Scan for the cell matching the given text and deliver its [X, Y] coordinate at center. 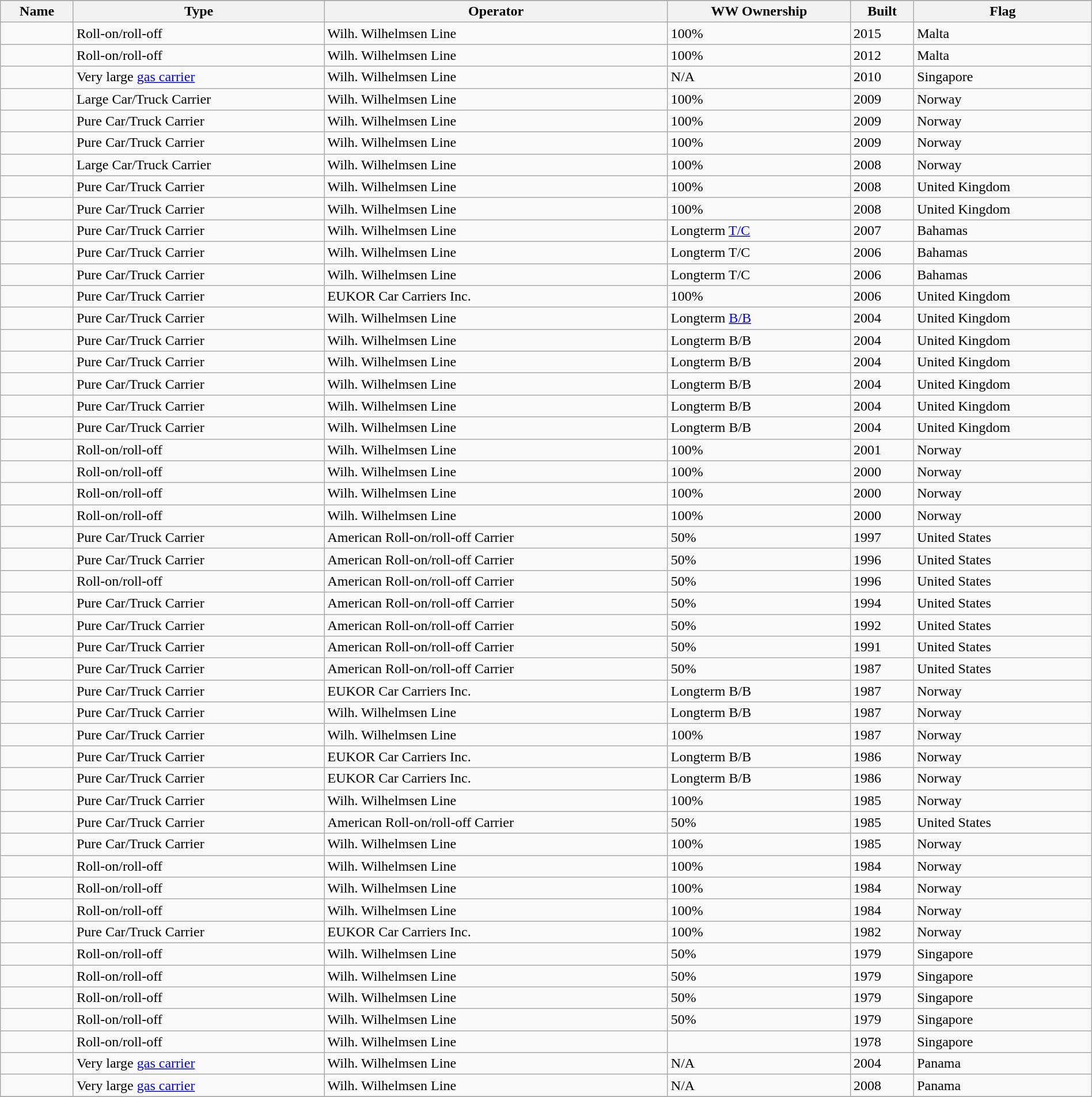
1994 [882, 603]
1982 [882, 932]
Built [882, 12]
2007 [882, 230]
2001 [882, 450]
2010 [882, 77]
1992 [882, 625]
2012 [882, 55]
1991 [882, 647]
Type [199, 12]
Operator [496, 12]
WW Ownership [759, 12]
Flag [1003, 12]
Name [37, 12]
1978 [882, 1042]
1997 [882, 537]
2015 [882, 33]
